From the cell containing the given text, extract its center point as [X, Y] coordinate. 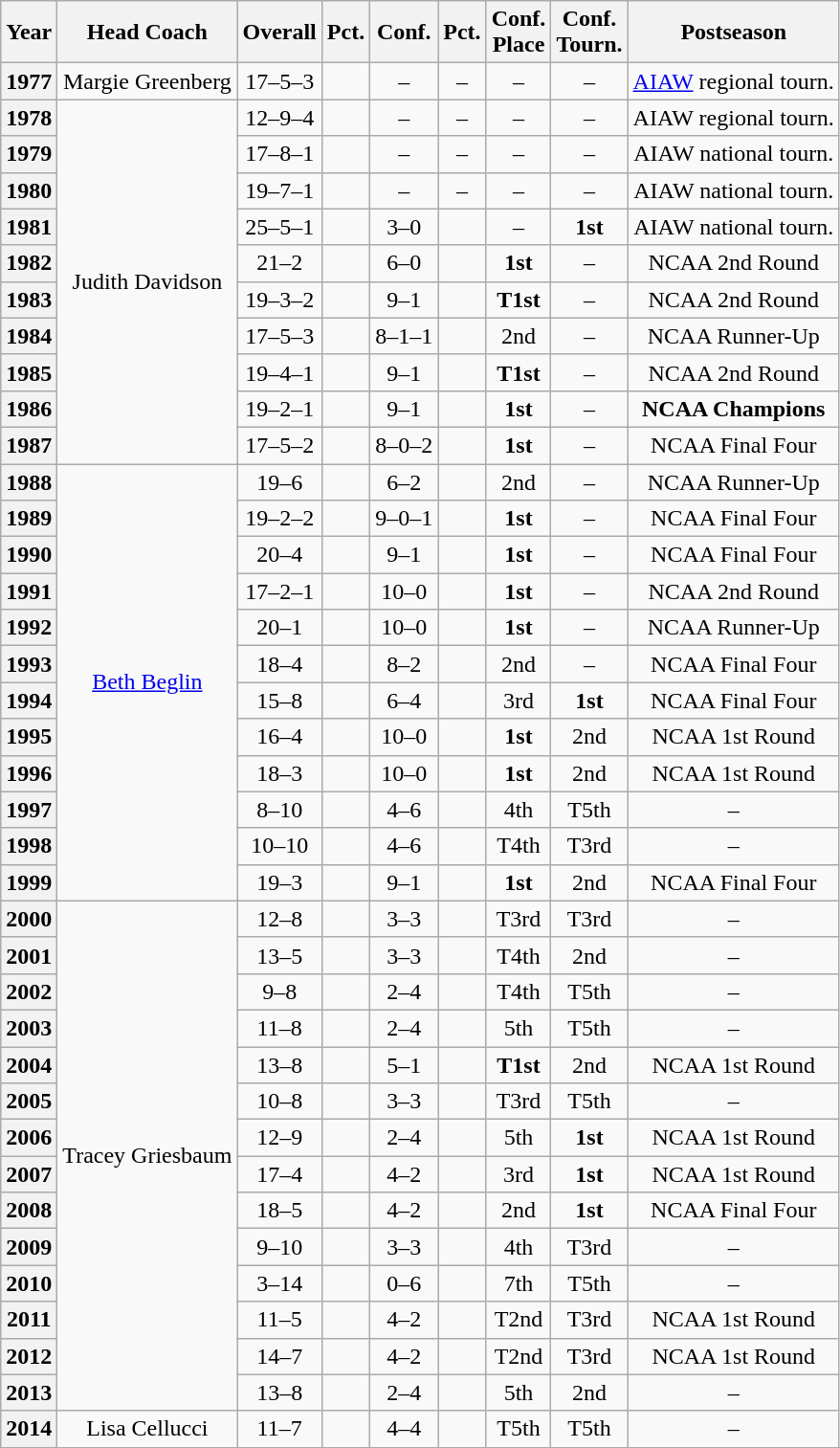
15–8 [279, 701]
1991 [29, 591]
1987 [29, 445]
11–8 [279, 1028]
10–10 [279, 846]
20–4 [279, 555]
1990 [29, 555]
8–10 [279, 810]
8–2 [404, 664]
19–2–1 [279, 409]
1995 [29, 737]
14–7 [279, 1356]
1996 [29, 773]
Year [29, 33]
1979 [29, 154]
18–3 [279, 773]
Judith Davidson [147, 281]
1986 [29, 409]
Beth Beglin [147, 681]
6–4 [404, 701]
2001 [29, 955]
6–2 [404, 481]
1983 [29, 300]
16–4 [279, 737]
5–1 [404, 1065]
Lisa Cellucci [147, 1429]
2005 [29, 1102]
17–4 [279, 1174]
17–8–1 [279, 154]
3–14 [279, 1283]
0–6 [404, 1283]
25–5–1 [279, 227]
1985 [29, 372]
2004 [29, 1065]
Postseason [733, 33]
13–5 [279, 955]
1988 [29, 481]
2003 [29, 1028]
1993 [29, 664]
2013 [29, 1392]
12–9–4 [279, 118]
9–10 [279, 1247]
3–0 [404, 227]
20–1 [279, 628]
1992 [29, 628]
17–5–2 [279, 445]
2002 [29, 991]
17–2–1 [279, 591]
1998 [29, 846]
Conf. [404, 33]
12–9 [279, 1138]
1999 [29, 882]
11–7 [279, 1429]
Overall [279, 33]
Conf. Place [519, 33]
1984 [29, 336]
18–4 [279, 664]
NCAA Champions [733, 409]
1982 [29, 263]
2008 [29, 1211]
8–0–2 [404, 445]
Conf. Tourn. [589, 33]
19–4–1 [279, 372]
4–4 [404, 1429]
1978 [29, 118]
19–6 [279, 481]
19–7–1 [279, 190]
10–8 [279, 1102]
6–0 [404, 263]
12–8 [279, 919]
2006 [29, 1138]
1994 [29, 701]
1977 [29, 81]
2012 [29, 1356]
7th [519, 1283]
2009 [29, 1247]
11–5 [279, 1320]
1989 [29, 519]
9–8 [279, 991]
2010 [29, 1283]
2014 [29, 1429]
8–1–1 [404, 336]
2000 [29, 919]
19–2–2 [279, 519]
9–0–1 [404, 519]
2007 [29, 1174]
2011 [29, 1320]
Margie Greenberg [147, 81]
19–3–2 [279, 300]
21–2 [279, 263]
Tracey Griesbaum [147, 1156]
1997 [29, 810]
1981 [29, 227]
18–5 [279, 1211]
19–3 [279, 882]
Head Coach [147, 33]
1980 [29, 190]
